Identify which cell holds the provided text, then report its (x, y) central coordinate. 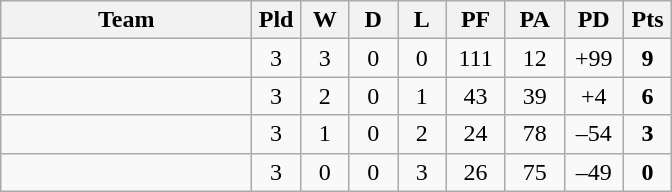
6 (648, 96)
L (422, 20)
24 (476, 134)
Pts (648, 20)
78 (534, 134)
PD (594, 20)
39 (534, 96)
Team (126, 20)
PA (534, 20)
Pld (276, 20)
9 (648, 58)
111 (476, 58)
43 (476, 96)
–49 (594, 172)
–54 (594, 134)
26 (476, 172)
+4 (594, 96)
D (374, 20)
PF (476, 20)
+99 (594, 58)
75 (534, 172)
12 (534, 58)
W (324, 20)
